Return the [x, y] coordinate for the center point of the cell that contains the specified text.  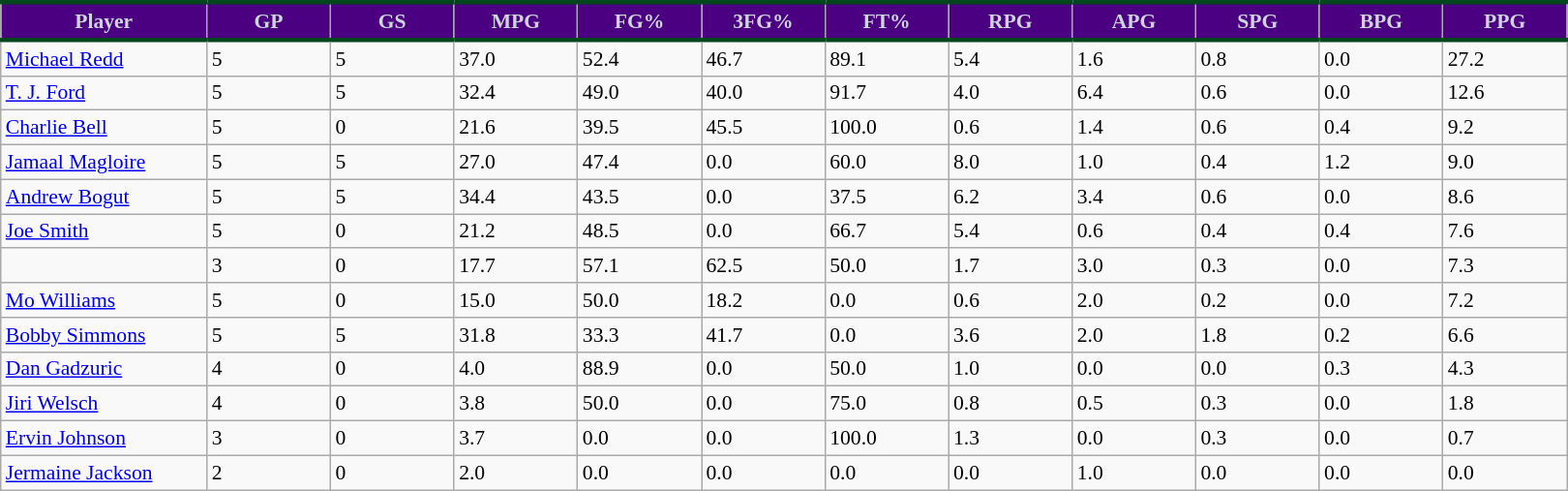
FT% [887, 21]
Mo Williams [105, 300]
8.0 [1010, 163]
0.5 [1134, 404]
3.6 [1010, 335]
41.7 [763, 335]
3.7 [516, 439]
1.7 [1010, 266]
46.7 [763, 58]
1.3 [1010, 439]
Bobby Simmons [105, 335]
PPG [1505, 21]
6.6 [1505, 335]
RPG [1010, 21]
7.3 [1505, 266]
Jermaine Jackson [105, 473]
Joe Smith [105, 231]
37.0 [516, 58]
9.2 [1505, 128]
3.8 [516, 404]
GP [269, 21]
43.5 [640, 197]
Jiri Welsch [105, 404]
BPG [1381, 21]
27.0 [516, 163]
1.4 [1134, 128]
37.5 [887, 197]
88.9 [640, 369]
FG% [640, 21]
48.5 [640, 231]
91.7 [887, 93]
89.1 [887, 58]
62.5 [763, 266]
21.2 [516, 231]
27.2 [1505, 58]
Ervin Johnson [105, 439]
15.0 [516, 300]
6.4 [1134, 93]
APG [1134, 21]
Dan Gadzuric [105, 369]
Andrew Bogut [105, 197]
3.4 [1134, 197]
17.7 [516, 266]
GS [392, 21]
32.4 [516, 93]
6.2 [1010, 197]
40.0 [763, 93]
12.6 [1505, 93]
7.2 [1505, 300]
MPG [516, 21]
7.6 [1505, 231]
60.0 [887, 163]
1.6 [1134, 58]
T. J. Ford [105, 93]
18.2 [763, 300]
1.2 [1381, 163]
Jamaal Magloire [105, 163]
47.4 [640, 163]
2 [269, 473]
8.6 [1505, 197]
75.0 [887, 404]
Player [105, 21]
52.4 [640, 58]
57.1 [640, 266]
31.8 [516, 335]
34.4 [516, 197]
45.5 [763, 128]
21.6 [516, 128]
3FG% [763, 21]
33.3 [640, 335]
9.0 [1505, 163]
3.0 [1134, 266]
4.3 [1505, 369]
39.5 [640, 128]
Michael Redd [105, 58]
Charlie Bell [105, 128]
SPG [1257, 21]
0.7 [1505, 439]
66.7 [887, 231]
49.0 [640, 93]
